Identify which cell holds the provided text, then report its [X, Y] central coordinate. 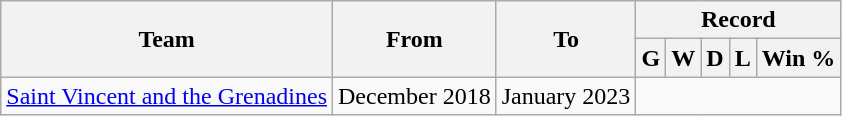
Team [167, 39]
G [651, 58]
From [415, 39]
Record [738, 20]
Saint Vincent and the Grenadines [167, 96]
December 2018 [415, 96]
To [566, 39]
January 2023 [566, 96]
W [684, 58]
D [715, 58]
L [742, 58]
Win % [798, 58]
